Pinpoint the cell where the given text exists, returning its (x, y) midpoint coordinate. 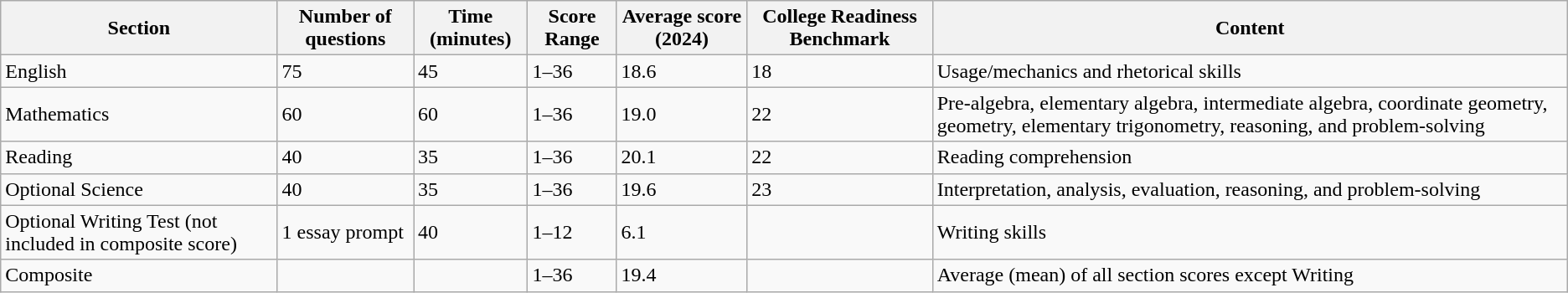
Reading comprehension (1250, 157)
Interpretation, analysis, evaluation, reasoning, and problem-solving (1250, 189)
Optional Science (139, 189)
18 (839, 71)
Average (mean) of all section scores except Writing (1250, 275)
Optional Writing Test (not included in composite score) (139, 233)
Reading (139, 157)
Writing skills (1250, 233)
Time (minutes) (471, 28)
1–12 (572, 233)
English (139, 71)
Average score (2024) (682, 28)
18.6 (682, 71)
Content (1250, 28)
Composite (139, 275)
Number of questions (345, 28)
19.6 (682, 189)
19.4 (682, 275)
19.0 (682, 114)
20.1 (682, 157)
Section (139, 28)
Usage/mechanics and rhetorical skills (1250, 71)
75 (345, 71)
College Readiness Benchmark (839, 28)
Score Range (572, 28)
Pre-algebra, elementary algebra, intermediate algebra, coordinate geometry, geometry, elementary trigonometry, reasoning, and problem-solving (1250, 114)
45 (471, 71)
Mathematics (139, 114)
1 essay prompt (345, 233)
23 (839, 189)
6.1 (682, 233)
